For the text-containing cell, return its midpoint in [x, y] coordinate format. 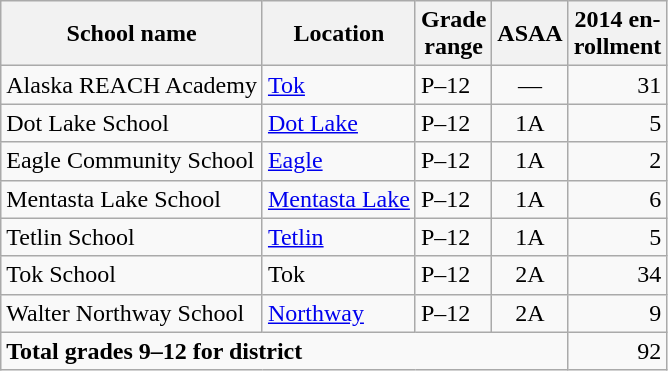
Eagle [338, 161]
9 [618, 313]
Mentasta Lake School [132, 199]
2 [618, 161]
Eagle Community School [132, 161]
Location [338, 34]
34 [618, 275]
Tetlin School [132, 237]
6 [618, 199]
Dot Lake [338, 123]
Alaska REACH Academy [132, 85]
Total grades 9–12 for district [284, 351]
School name [132, 34]
31 [618, 85]
Mentasta Lake [338, 199]
Tetlin [338, 237]
ASAA [530, 34]
Tok School [132, 275]
92 [618, 351]
Northway [338, 313]
2014 en-rollment [618, 34]
Dot Lake School [132, 123]
Graderange [453, 34]
— [530, 85]
Walter Northway School [132, 313]
